Extract the (x, y) coordinate from the center of the cell holding the provided text.  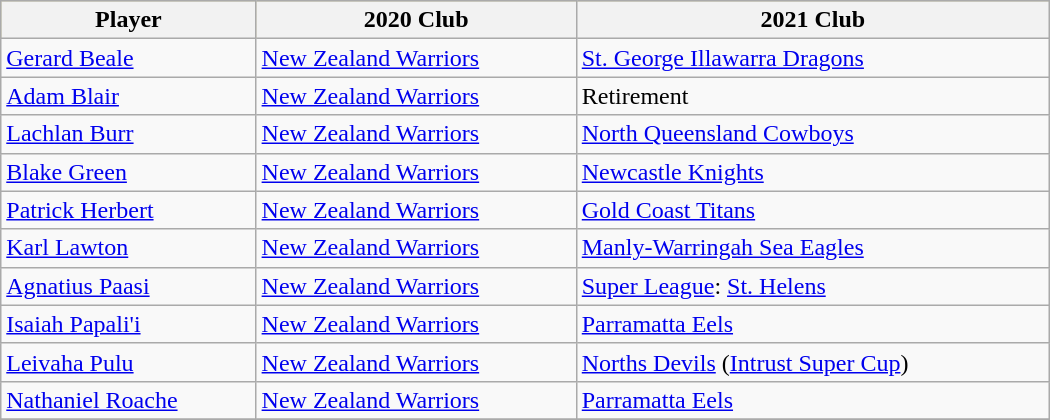
2020 Club (416, 20)
Super League: St. Helens (812, 286)
Blake Green (128, 172)
North Queensland Cowboys (812, 134)
Retirement (812, 96)
Isaiah Papali'i (128, 324)
Gerard Beale (128, 58)
Player (128, 20)
Lachlan Burr (128, 134)
Newcastle Knights (812, 172)
Patrick Herbert (128, 210)
Nathaniel Roache (128, 400)
Norths Devils (Intrust Super Cup) (812, 362)
Manly-Warringah Sea Eagles (812, 248)
Leivaha Pulu (128, 362)
St. George Illawarra Dragons (812, 58)
Karl Lawton (128, 248)
Gold Coast Titans (812, 210)
2021 Club (812, 20)
Adam Blair (128, 96)
Agnatius Paasi (128, 286)
